For the text-containing cell, return its midpoint in (X, Y) coordinate format. 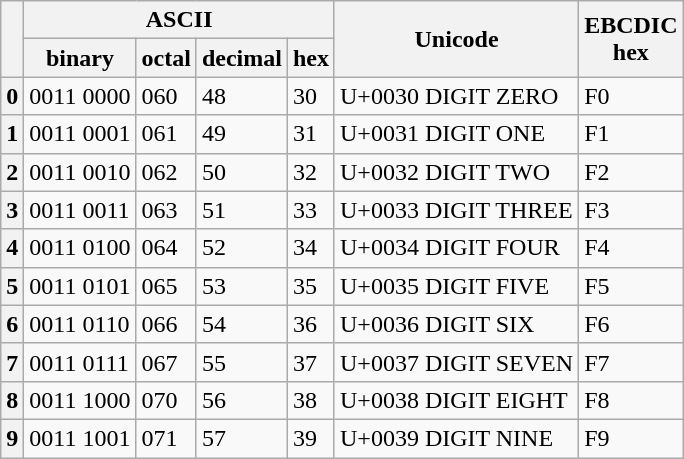
060 (166, 96)
061 (166, 134)
53 (242, 286)
063 (166, 210)
U+0039 DIGIT NINE (456, 438)
3 (12, 210)
0011 0101 (80, 286)
F3 (631, 210)
066 (166, 324)
0011 1001 (80, 438)
decimal (242, 58)
55 (242, 362)
8 (12, 400)
U+0035 DIGIT FIVE (456, 286)
F5 (631, 286)
U+0031 DIGIT ONE (456, 134)
EBCDIChex (631, 39)
36 (310, 324)
35 (310, 286)
51 (242, 210)
30 (310, 96)
F0 (631, 96)
U+0036 DIGIT SIX (456, 324)
F6 (631, 324)
F4 (631, 248)
0011 0110 (80, 324)
52 (242, 248)
5 (12, 286)
54 (242, 324)
binary (80, 58)
U+0032 DIGIT TWO (456, 172)
ASCII (180, 20)
U+0033 DIGIT THREE (456, 210)
F7 (631, 362)
7 (12, 362)
062 (166, 172)
064 (166, 248)
Unicode (456, 39)
9 (12, 438)
F1 (631, 134)
F2 (631, 172)
4 (12, 248)
34 (310, 248)
0011 0010 (80, 172)
U+0030 DIGIT ZERO (456, 96)
1 (12, 134)
070 (166, 400)
32 (310, 172)
0011 0000 (80, 96)
octal (166, 58)
U+0034 DIGIT FOUR (456, 248)
39 (310, 438)
0011 0001 (80, 134)
067 (166, 362)
hex (310, 58)
U+0038 DIGIT EIGHT (456, 400)
50 (242, 172)
6 (12, 324)
57 (242, 438)
0011 0011 (80, 210)
0011 0111 (80, 362)
38 (310, 400)
0 (12, 96)
31 (310, 134)
071 (166, 438)
0011 0100 (80, 248)
F8 (631, 400)
48 (242, 96)
U+0037 DIGIT SEVEN (456, 362)
0011 1000 (80, 400)
F9 (631, 438)
56 (242, 400)
33 (310, 210)
49 (242, 134)
065 (166, 286)
2 (12, 172)
37 (310, 362)
